Pinpoint the cell where the given text exists, returning its (X, Y) midpoint coordinate. 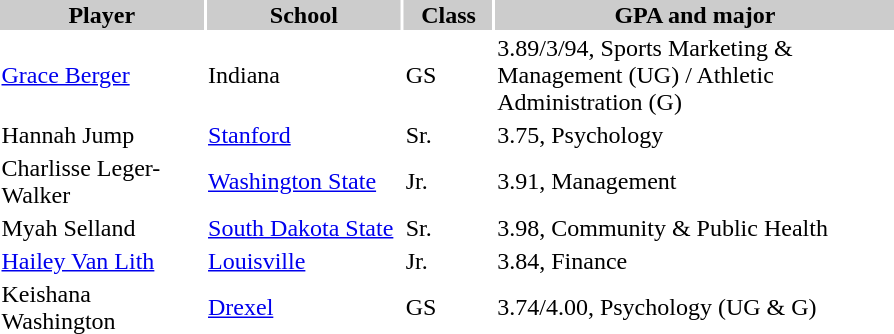
Charlisse Leger-Walker (102, 182)
Hannah Jump (102, 135)
Indiana (304, 75)
Class (448, 15)
South Dakota State (304, 228)
Stanford (304, 135)
GPA and major (695, 15)
3.89/3/94, Sports Marketing & Management (UG) / Athletic Administration (G) (695, 75)
Washington State (304, 182)
Hailey Van Lith (102, 261)
3.91, Management (695, 182)
3.75, Psychology (695, 135)
School (304, 15)
Louisville (304, 261)
Player (102, 15)
3.98, Community & Public Health (695, 228)
3.84, Finance (695, 261)
GS (448, 75)
Myah Selland (102, 228)
Grace Berger (102, 75)
